Return [X, Y] of the center of cell containing provided text 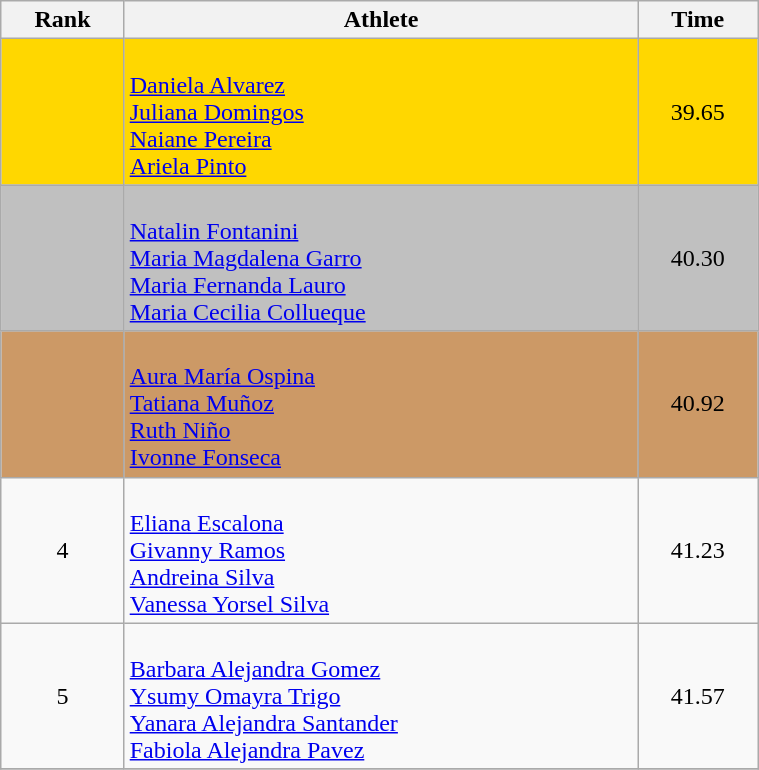
Aura María OspinaTatiana MuñozRuth NiñoIvonne Fonseca [381, 404]
4 [62, 550]
Daniela AlvarezJuliana DomingosNaiane PereiraAriela Pinto [381, 112]
Barbara Alejandra GomezYsumy Omayra TrigoYanara Alejandra SantanderFabiola Alejandra Pavez [381, 696]
5 [62, 696]
39.65 [698, 112]
40.30 [698, 258]
Rank [62, 20]
Natalin FontaniniMaria Magdalena GarroMaria Fernanda LauroMaria Cecilia Collueque [381, 258]
40.92 [698, 404]
41.23 [698, 550]
Athlete [381, 20]
Time [698, 20]
Eliana EscalonaGivanny RamosAndreina SilvaVanessa Yorsel Silva [381, 550]
41.57 [698, 696]
